Provide the [X, Y] coordinate of the cell's center where the given text is located.  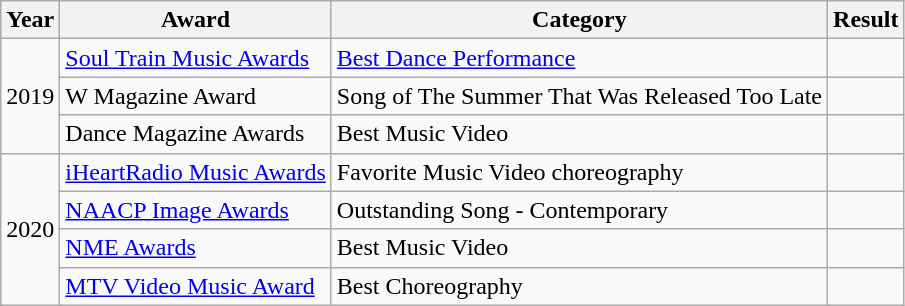
Best Dance Performance [579, 58]
NAACP Image Awards [196, 210]
Best Choreography [579, 286]
Award [196, 20]
2019 [30, 96]
Song of The Summer That Was Released Too Late [579, 96]
NME Awards [196, 248]
iHeartRadio Music Awards [196, 172]
W Magazine Award [196, 96]
Dance Magazine Awards [196, 134]
Result [866, 20]
MTV Video Music Award [196, 286]
Favorite Music Video choreography [579, 172]
2020 [30, 229]
Soul Train Music Awards [196, 58]
Outstanding Song - Contemporary [579, 210]
Year [30, 20]
Category [579, 20]
